Identify which cell holds the provided text, then report its (X, Y) central coordinate. 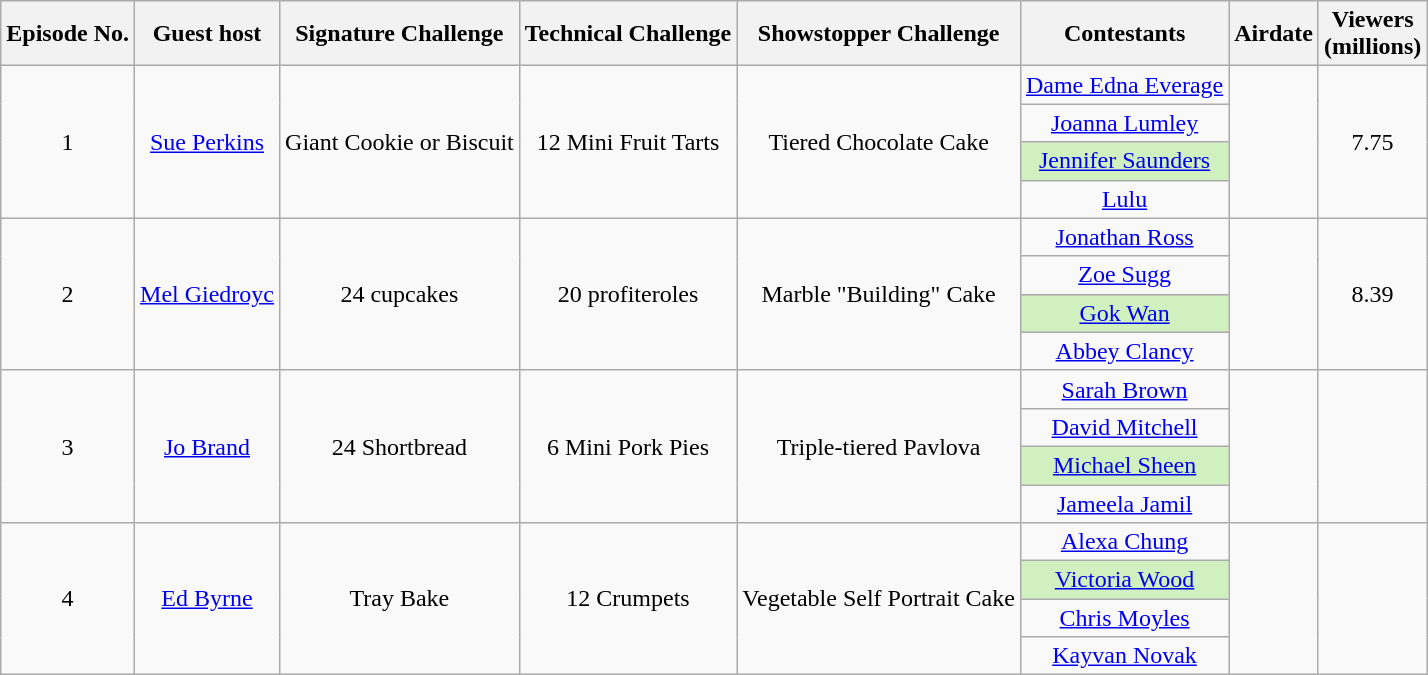
Signature Challenge (400, 34)
Sue Perkins (208, 142)
Mel Giedroyc (208, 294)
Giant Cookie or Biscuit (400, 142)
Airdate (1274, 34)
Contestants (1124, 34)
2 (68, 294)
Joanna Lumley (1124, 123)
Lulu (1124, 199)
24 Shortbread (400, 446)
Viewers(millions) (1372, 34)
7.75 (1372, 142)
Victoria Wood (1124, 580)
Tray Bake (400, 599)
David Mitchell (1124, 427)
Tiered Chocolate Cake (879, 142)
Triple-tiered Pavlova (879, 446)
1 (68, 142)
6 Mini Pork Pies (628, 446)
Alexa Chung (1124, 542)
12 Crumpets (628, 599)
Showstopper Challenge (879, 34)
Abbey Clancy (1124, 351)
Jameela Jamil (1124, 503)
12 Mini Fruit Tarts (628, 142)
Guest host (208, 34)
8.39 (1372, 294)
Jonathan Ross (1124, 237)
4 (68, 599)
Zoe Sugg (1124, 275)
Chris Moyles (1124, 618)
Dame Edna Everage (1124, 85)
Gok Wan (1124, 313)
Vegetable Self Portrait Cake (879, 599)
Kayvan Novak (1124, 656)
20 profiteroles (628, 294)
Ed Byrne (208, 599)
24 cupcakes (400, 294)
Sarah Brown (1124, 389)
Michael Sheen (1124, 465)
Marble "Building" Cake (879, 294)
Technical Challenge (628, 34)
Episode No. (68, 34)
3 (68, 446)
Jennifer Saunders (1124, 161)
Jo Brand (208, 446)
